Return the (X, Y) coordinate for the center point of the cell that contains the specified text.  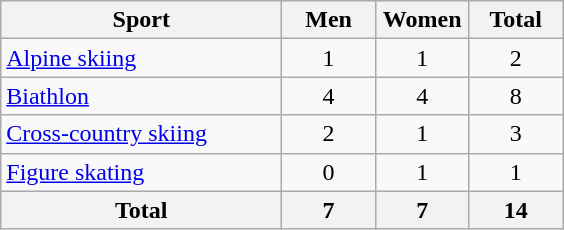
Figure skating (142, 172)
Alpine skiing (142, 58)
Biathlon (142, 96)
0 (329, 172)
Women (422, 20)
3 (516, 134)
Cross-country skiing (142, 134)
8 (516, 96)
Men (329, 20)
14 (516, 210)
Sport (142, 20)
